Pinpoint the cell where the given text exists, returning its [X, Y] midpoint coordinate. 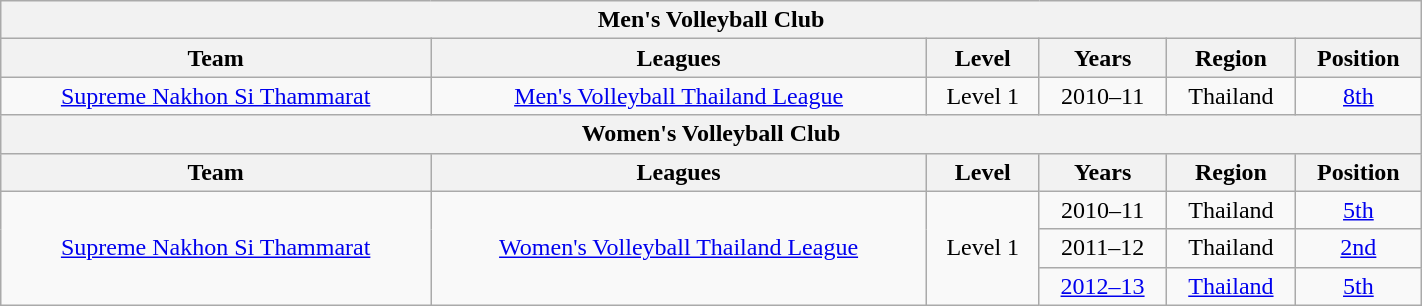
8th [1359, 96]
2011–12 [1102, 248]
Women's Volleyball Thailand League [679, 248]
Men's Volleyball Thailand League [679, 96]
Women's Volleyball Club [711, 134]
Men's Volleyball Club [711, 20]
2012–13 [1102, 286]
2nd [1359, 248]
